From the cell containing the given text, extract its center point as [X, Y] coordinate. 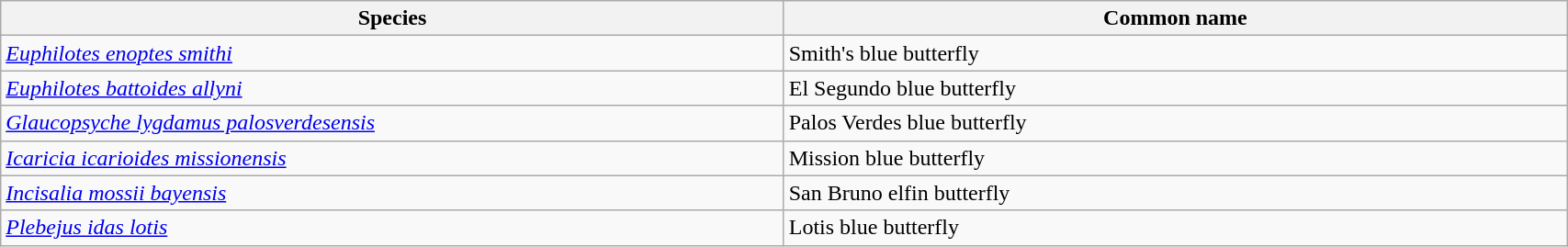
Glaucopsyche lygdamus palosverdesensis [392, 123]
San Bruno elfin butterfly [1175, 193]
Incisalia mossii bayensis [392, 193]
Smith's blue butterfly [1175, 53]
Euphilotes enoptes smithi [392, 53]
Palos Verdes blue butterfly [1175, 123]
Lotis blue butterfly [1175, 228]
Icaricia icarioides missionensis [392, 158]
Common name [1175, 18]
Euphilotes battoides allyni [392, 88]
El Segundo blue butterfly [1175, 88]
Species [392, 18]
Plebejus idas lotis [392, 228]
Mission blue butterfly [1175, 158]
